For the text-containing cell, return its midpoint in (x, y) coordinate format. 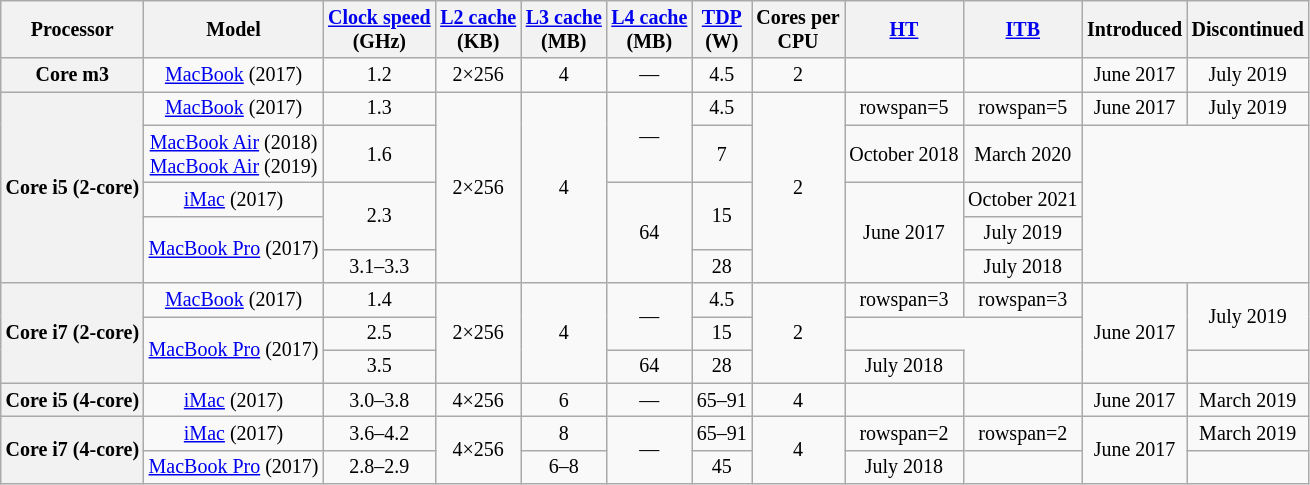
MacBook Air (2018)MacBook Air (2019) (234, 154)
HT (904, 30)
6 (564, 400)
Processor (72, 30)
L2 cache(KB) (478, 30)
3.6–4.2 (379, 434)
3.1–3.3 (379, 266)
October 2018 (904, 154)
1.6 (379, 154)
L4 cache(MB) (650, 30)
Core i7 (4-core) (72, 450)
Model (234, 30)
March 2020 (1022, 154)
Cores perCPU (798, 30)
3.5 (379, 366)
October 2021 (1022, 200)
6–8 (564, 468)
Core i5 (2-core) (72, 188)
2.3 (379, 216)
L3 cache(MB) (564, 30)
Introduced (1134, 30)
3.0–3.8 (379, 400)
Clock speed(GHz) (379, 30)
1.4 (379, 300)
1.3 (379, 108)
Core m3 (72, 76)
1.2 (379, 76)
Discontinued (1248, 30)
Core i5 (4-core) (72, 400)
8 (564, 434)
7 (722, 154)
45 (722, 468)
2.5 (379, 334)
TDP(W) (722, 30)
ITB (1022, 30)
Core i7 (2-core) (72, 333)
2.8–2.9 (379, 468)
